Find where the given text appears and provide that cell's center as (x, y) coordinate. 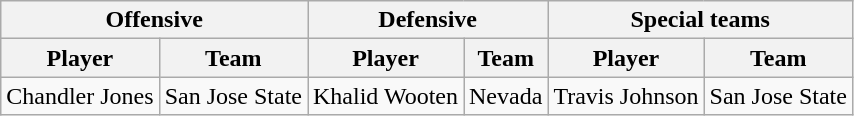
Travis Johnson (626, 96)
Chandler Jones (80, 96)
Defensive (428, 20)
Nevada (506, 96)
Khalid Wooten (386, 96)
Special teams (700, 20)
Offensive (154, 20)
